Determine the (x, y) coordinate at the center of the cell enclosing the given text.  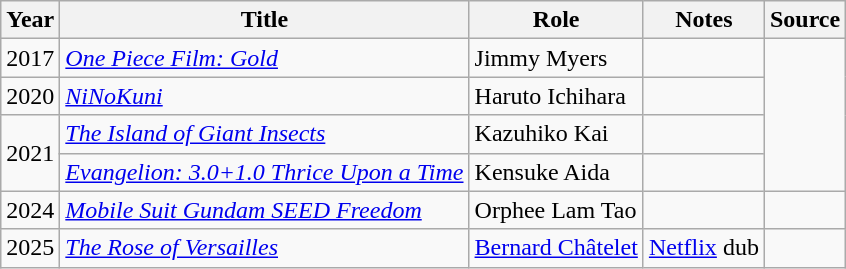
The Rose of Versailles (264, 248)
Source (804, 20)
2021 (30, 153)
NiNoKuni (264, 96)
Haruto Ichihara (556, 96)
2020 (30, 96)
Kensuke Aida (556, 172)
Year (30, 20)
One Piece Film: Gold (264, 58)
2025 (30, 248)
Orphee Lam Tao (556, 210)
2024 (30, 210)
Bernard Châtelet (556, 248)
2017 (30, 58)
Evangelion: 3.0+1.0 Thrice Upon a Time (264, 172)
Netflix dub (704, 248)
Notes (704, 20)
Title (264, 20)
Jimmy Myers (556, 58)
The Island of Giant Insects (264, 134)
Kazuhiko Kai (556, 134)
Role (556, 20)
Mobile Suit Gundam SEED Freedom (264, 210)
